Return (x, y) of the center of cell containing provided text 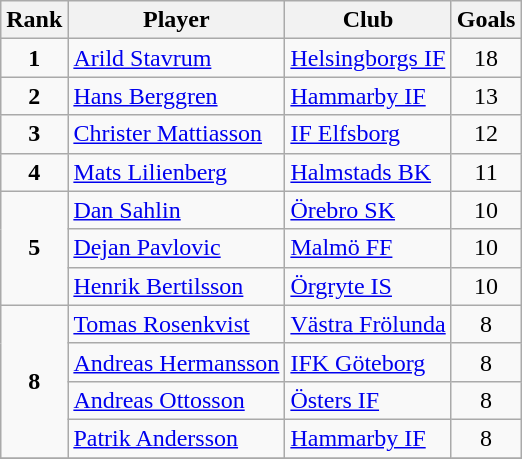
Örebro SK (368, 210)
Goals (486, 20)
IF Elfsborg (368, 134)
Andreas Ottosson (176, 400)
Halmstads BK (368, 172)
2 (34, 96)
Örgryte IS (368, 286)
Henrik Bertilsson (176, 286)
4 (34, 172)
Christer Mattiasson (176, 134)
3 (34, 134)
Västra Frölunda (368, 324)
Rank (34, 20)
Tomas Rosenkvist (176, 324)
Helsingborgs IF (368, 58)
Malmö FF (368, 248)
12 (486, 134)
11 (486, 172)
Patrik Andersson (176, 438)
Dejan Pavlovic (176, 248)
Dan Sahlin (176, 210)
Player (176, 20)
Hans Berggren (176, 96)
Mats Lilienberg (176, 172)
5 (34, 248)
Andreas Hermansson (176, 362)
18 (486, 58)
Östers IF (368, 400)
Arild Stavrum (176, 58)
13 (486, 96)
IFK Göteborg (368, 362)
Club (368, 20)
1 (34, 58)
